Provide the [x, y] coordinate of the cell's center where the given text is located.  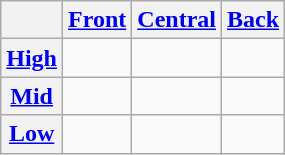
Central [177, 20]
High [32, 58]
Back [254, 20]
Front [98, 20]
Mid [32, 96]
Low [32, 134]
